Find where the given text appears and provide that cell's center as (x, y) coordinate. 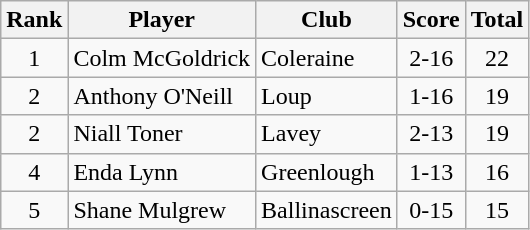
Score (431, 20)
4 (34, 172)
Lavey (327, 134)
1-16 (431, 96)
2-13 (431, 134)
Enda Lynn (162, 172)
22 (497, 58)
5 (34, 210)
16 (497, 172)
Niall Toner (162, 134)
2-16 (431, 58)
1 (34, 58)
Coleraine (327, 58)
Player (162, 20)
Total (497, 20)
1-13 (431, 172)
15 (497, 210)
Loup (327, 96)
Ballinascreen (327, 210)
Rank (34, 20)
Shane Mulgrew (162, 210)
0-15 (431, 210)
Colm McGoldrick (162, 58)
Club (327, 20)
Greenlough (327, 172)
Anthony O'Neill (162, 96)
